Determine the (X, Y) coordinate at the center of the cell enclosing the given text.  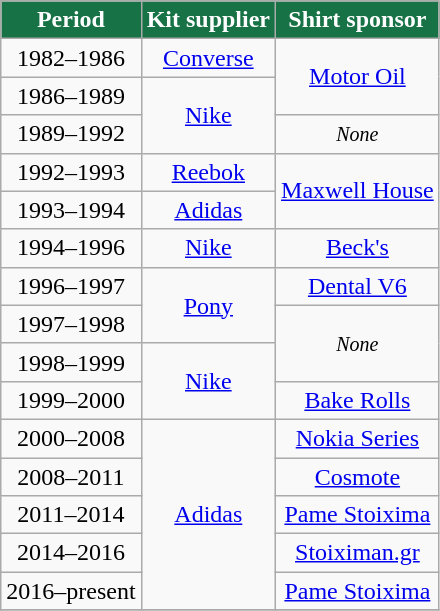
Beck's (358, 248)
Dental V6 (358, 286)
Motor Oil (358, 77)
2014–2016 (71, 553)
Bake Rolls (358, 400)
Kit supplier (208, 20)
1994–1996 (71, 248)
2008–2011 (71, 477)
1986–1989 (71, 96)
1982–1986 (71, 58)
Reebok (208, 172)
1993–1994 (71, 210)
1996–1997 (71, 286)
1997–1998 (71, 324)
Converse (208, 58)
2016–present (71, 591)
Maxwell House (358, 191)
Period (71, 20)
Cosmote (358, 477)
1998–1999 (71, 362)
2000–2008 (71, 438)
2011–2014 (71, 515)
Pony (208, 305)
Stoiximan.gr (358, 553)
1989–1992 (71, 134)
1999–2000 (71, 400)
Nokia Series (358, 438)
Shirt sponsor (358, 20)
1992–1993 (71, 172)
